Return the [X, Y] coordinate for the center point of the cell that contains the specified text.  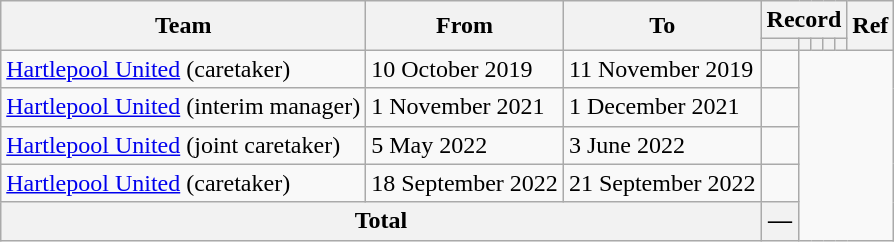
Team [184, 26]
21 September 2022 [662, 183]
— [780, 221]
Record [804, 20]
To [662, 26]
11 November 2019 [662, 69]
Ref [870, 26]
1 December 2021 [662, 107]
Hartlepool United (joint caretaker) [184, 145]
Hartlepool United (interim manager) [184, 107]
10 October 2019 [465, 69]
1 November 2021 [465, 107]
18 September 2022 [465, 183]
3 June 2022 [662, 145]
5 May 2022 [465, 145]
Total [381, 221]
From [465, 26]
